Return the [X, Y] coordinate for the center point of the cell that contains the specified text.  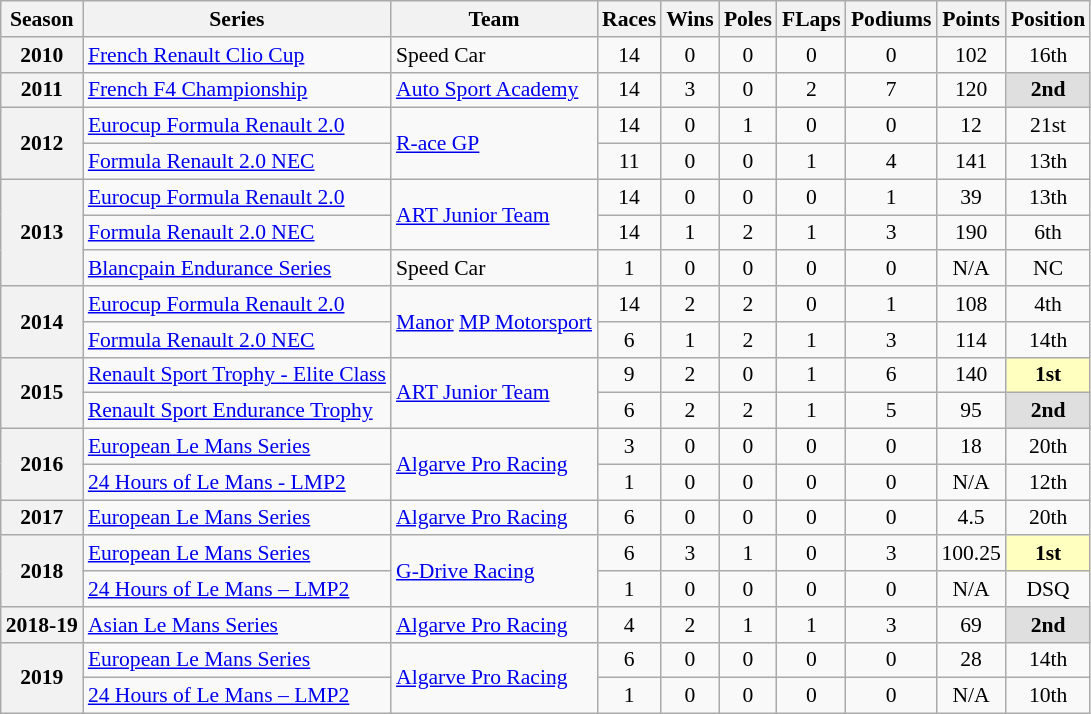
French Renault Clio Cup [237, 55]
11 [629, 162]
140 [970, 375]
2016 [42, 464]
2019 [42, 678]
2017 [42, 518]
DSQ [1048, 589]
102 [970, 55]
Auto Sport Academy [494, 90]
5 [892, 411]
12th [1048, 482]
9 [629, 375]
Season [42, 19]
NC [1048, 269]
2018 [42, 572]
4.5 [970, 518]
21st [1048, 126]
2010 [42, 55]
French F4 Championship [237, 90]
Asian Le Mans Series [237, 625]
28 [970, 660]
2015 [42, 392]
2014 [42, 322]
Wins [690, 19]
2018-19 [42, 625]
FLaps [812, 19]
18 [970, 447]
16th [1048, 55]
Points [970, 19]
Podiums [892, 19]
2013 [42, 232]
4th [1048, 304]
G-Drive Racing [494, 572]
Renault Sport Trophy - Elite Class [237, 375]
Manor MP Motorsport [494, 322]
Blancpain Endurance Series [237, 269]
Poles [748, 19]
2012 [42, 144]
141 [970, 162]
2011 [42, 90]
Races [629, 19]
10th [1048, 696]
Renault Sport Endurance Trophy [237, 411]
24 Hours of Le Mans - LMP2 [237, 482]
6th [1048, 233]
114 [970, 340]
120 [970, 90]
69 [970, 625]
39 [970, 197]
108 [970, 304]
Position [1048, 19]
7 [892, 90]
Series [237, 19]
190 [970, 233]
Team [494, 19]
12 [970, 126]
R-ace GP [494, 144]
95 [970, 411]
100.25 [970, 554]
